Detect which cell encompasses the target text, then output its (x, y) center coordinate. 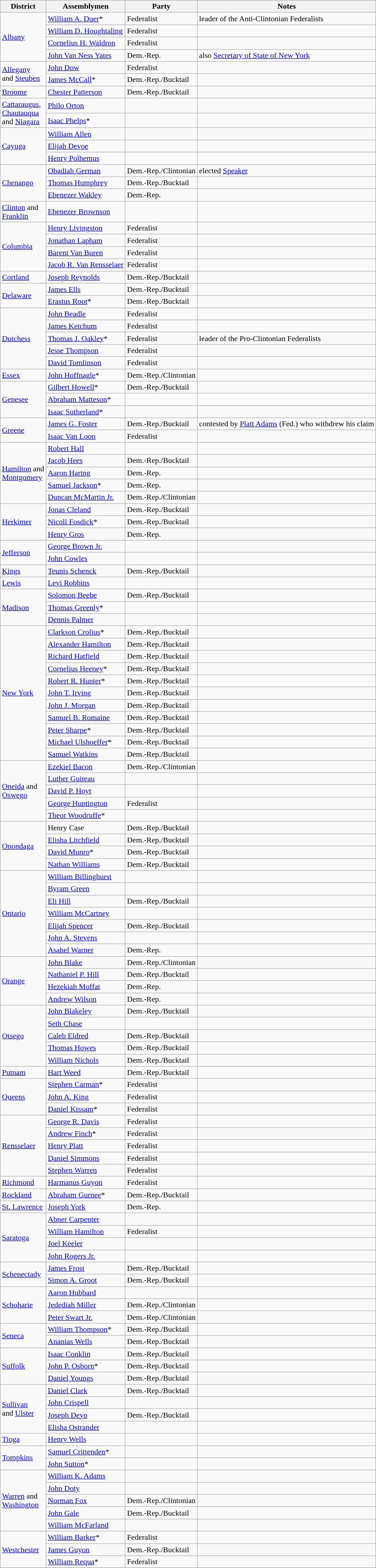
John Beadle (85, 314)
Peter Sharpe* (85, 730)
John Blake (85, 962)
John Crispell (85, 1403)
Sullivan and Ulster (23, 1409)
Erastus Root* (85, 302)
Jonas Cleland (85, 509)
Henry Livingston (85, 228)
Jefferson (23, 552)
Herkimer (23, 522)
David Munro* (85, 852)
William Requa* (85, 1562)
Jacob Hees (85, 461)
Rockland (23, 1195)
John T. Irving (85, 693)
William McCartney (85, 913)
Genesee (23, 400)
leader of the Pro-Clintonian Federalists (287, 338)
Madison (23, 608)
Henry Case (85, 828)
Putnam (23, 1072)
Gilbert Howell* (85, 387)
Barent Van Buren (85, 253)
Lewis (23, 583)
Albany (23, 37)
Stephen Warren (85, 1170)
John Blakeley (85, 1011)
Thomas J. Oakley* (85, 338)
leader of the Anti-Clintonian Federalists (287, 19)
Caleb Eldred (85, 1036)
Party (161, 6)
Daniel Kissam* (85, 1109)
Thomas Greenly* (85, 608)
Elijah Spencer (85, 925)
Cayuga (23, 146)
Isaac Sutherland* (85, 412)
District (23, 6)
Levi Robbins (85, 583)
Aaron Haring (85, 473)
John Hoffnagle* (85, 375)
Richmond (23, 1183)
Eli Hill (85, 901)
Alexander Hamilton (85, 644)
Chenango (23, 183)
James Guyon (85, 1550)
Harmanus Guyon (85, 1183)
Allegany and Steuben (23, 74)
Onondaga (23, 846)
Columbia (23, 247)
Queens (23, 1097)
Henry Polhemus (85, 158)
Daniel Youngs (85, 1378)
Notes (287, 6)
Joseph Deyo (85, 1415)
Aaron Hubbard (85, 1293)
John Cowles (85, 558)
Richard Hatfield (85, 656)
Otsego (23, 1036)
Schoharie (23, 1305)
John A. King (85, 1097)
Isaac Conklin (85, 1354)
Samuel Watkins (85, 754)
Jedediah Miller (85, 1305)
John Gale (85, 1513)
Ontario (23, 913)
George Huntington (85, 803)
John Dow (85, 68)
Simon A. Groot (85, 1280)
John Sutton* (85, 1464)
Joseph York (85, 1207)
Orange (23, 980)
Nicoll Fosdick* (85, 522)
elected Speaker (287, 171)
John P. Osborn* (85, 1366)
William McFarland (85, 1525)
Samuel Jackson* (85, 485)
John A. Stevens (85, 938)
Dutchess (23, 338)
Nathan Williams (85, 864)
Henry Gros (85, 534)
Henry Wells (85, 1439)
John Van Ness Yates (85, 55)
Westchester (23, 1549)
Solomon Beebe (85, 595)
Robert R. Hunter* (85, 681)
David P. Hoyt (85, 791)
Abraham Gurnee* (85, 1195)
William Nichols (85, 1060)
George R. Davis (85, 1121)
Thomas Humphrey (85, 183)
Andrew Wilson (85, 999)
Oneida and Oswego (23, 791)
Isaac Van Loon (85, 436)
Jesse Thompson (85, 350)
Luther Guiteau (85, 779)
Cattaraugus, Chautauqua and Niagara (23, 113)
Elisha Ostrander (85, 1427)
Daniel Clark (85, 1391)
also Secretary of State of New York (287, 55)
Elijah Devoe (85, 146)
David Tomlinson (85, 363)
James Ells (85, 289)
Tompkins (23, 1458)
Hezekiah Moffat (85, 987)
William K. Adams (85, 1476)
Nathaniel P. Hill (85, 975)
Assemblymen (85, 6)
New York (23, 693)
Robert Hall (85, 448)
William Billinghurst (85, 877)
Samuel B. Romaine (85, 717)
Andrew Finch* (85, 1133)
Hamilton and Montgomery (23, 473)
Chester Patterson (85, 92)
William Allen (85, 134)
Elisha Litchfield (85, 840)
Cornelius H. Waldron (85, 43)
Ebenezer Wakley (85, 195)
Warren and Washington (23, 1500)
John Doty (85, 1488)
Philo Orton (85, 105)
Broome (23, 92)
Seth Chase (85, 1023)
Byram Green (85, 889)
Rensselaer (23, 1146)
contested by Platt Adams (Fed.) who withdrew his claim (287, 424)
Theor Woodruffe* (85, 816)
James Frost (85, 1268)
William Barker* (85, 1537)
Asahel Warner (85, 950)
Ezekiel Bacon (85, 767)
Cortland (23, 277)
Michael Ulshoeffer* (85, 742)
Kings (23, 571)
George Brown Jr. (85, 546)
Stephen Carman* (85, 1085)
Clarkson Crolius* (85, 632)
Tioga (23, 1439)
Samuel Crittenden* (85, 1452)
Duncan McMartin Jr. (85, 497)
Greene (23, 430)
Thomas Howes (85, 1048)
Suffolk (23, 1366)
William Thompson* (85, 1329)
William D. Houghtaling (85, 31)
Abraham Matteson* (85, 400)
Peter Swart Jr. (85, 1317)
John Rogers Jr. (85, 1256)
Jacob R. Van Rensselaer (85, 265)
Joseph Reynolds (85, 277)
Clinton and Franklin (23, 212)
Cornelius Heeney* (85, 669)
Joel Keeler (85, 1244)
Dennis Palmer (85, 620)
James McCall* (85, 80)
Seneca (23, 1335)
Delaware (23, 295)
Obadiah German (85, 171)
Teunis Schenck (85, 571)
Daniel Simmons (85, 1158)
James G. Foster (85, 424)
William Hamilton (85, 1231)
Henry Platt (85, 1146)
James Ketchum (85, 326)
Jonathan Lapham (85, 240)
Schenectady (23, 1274)
Isaac Phelps* (85, 120)
St. Lawrence (23, 1207)
Norman Fox (85, 1500)
John J. Morgan (85, 705)
Abner Carpenter (85, 1219)
Essex (23, 375)
Saratoga (23, 1238)
Ananias Wells (85, 1341)
Ebenezer Brownson (85, 212)
Hart Weed (85, 1072)
William A. Duer* (85, 19)
